Output the [X, Y] coordinate of the center of the cell containing the given text.  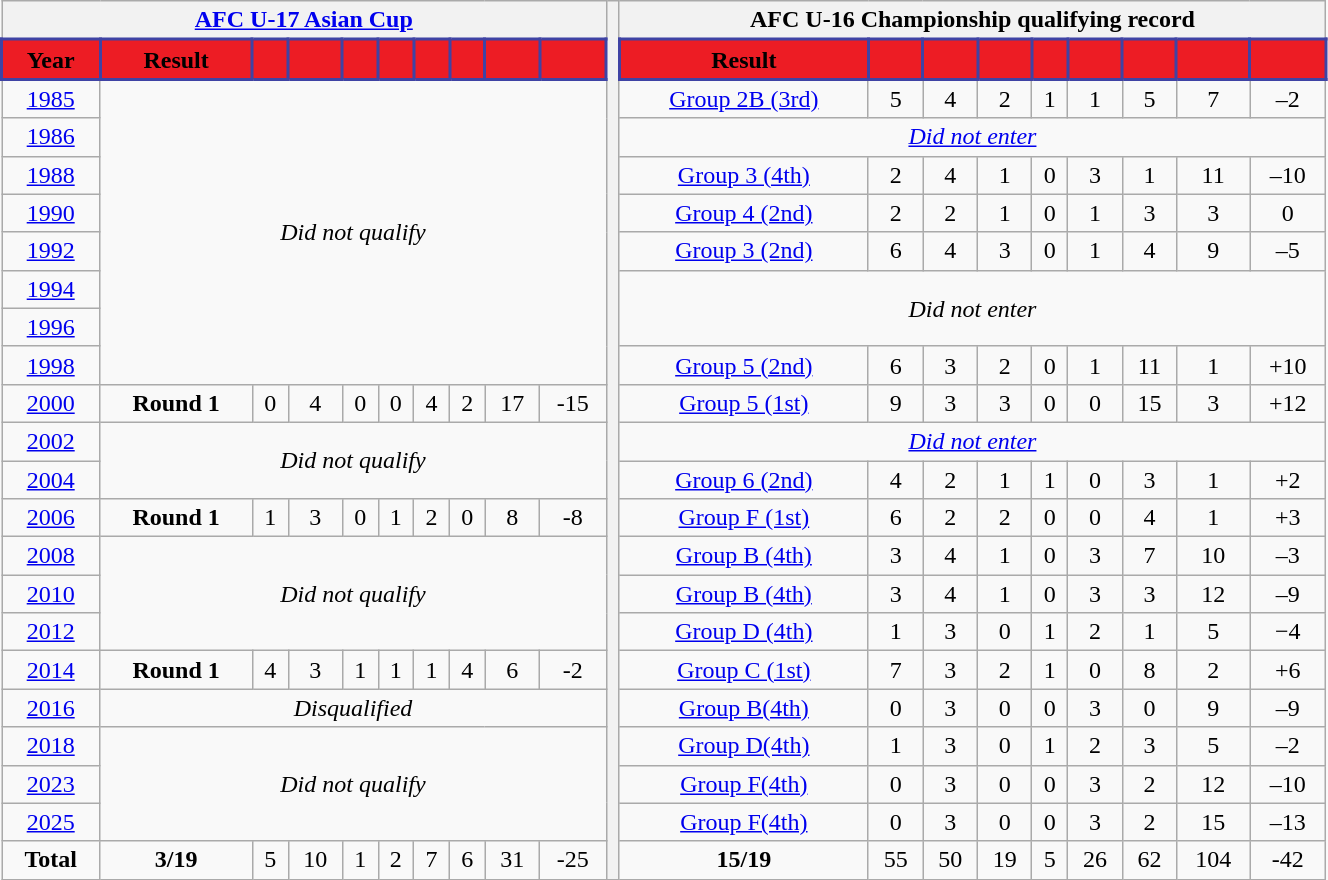
104 [1214, 860]
-42 [1288, 860]
Group 3 (2nd) [744, 251]
55 [895, 860]
+10 [1288, 365]
-2 [572, 670]
3/19 [176, 860]
1992 [51, 251]
Group 6 (2nd) [744, 479]
Group B(4th) [744, 708]
2004 [51, 479]
–3 [1288, 556]
+12 [1288, 403]
2006 [51, 518]
31 [512, 860]
1985 [51, 98]
62 [1149, 860]
2016 [51, 708]
2000 [51, 403]
+6 [1288, 670]
1996 [51, 327]
Group 2B (3rd) [744, 98]
50 [950, 860]
+2 [1288, 479]
2025 [51, 822]
2018 [51, 746]
Group 4 (2nd) [744, 213]
1988 [51, 175]
Group 5 (1st) [744, 403]
Group D(4th) [744, 746]
Group C (1st) [744, 670]
1990 [51, 213]
−4 [1288, 632]
2023 [51, 784]
Year [51, 60]
1994 [51, 289]
Disqualified [353, 708]
2014 [51, 670]
19 [1004, 860]
Total [51, 860]
-15 [572, 403]
17 [512, 403]
–5 [1288, 251]
2002 [51, 441]
-25 [572, 860]
2012 [51, 632]
-8 [572, 518]
Group 5 (2nd) [744, 365]
Group D (4th) [744, 632]
Group 3 (4th) [744, 175]
+3 [1288, 518]
Group F (1st) [744, 518]
2008 [51, 556]
26 [1095, 860]
2010 [51, 594]
AFC U-17 Asian Cup [304, 20]
AFC U-16 Championship qualifying record [972, 20]
1986 [51, 137]
1998 [51, 365]
15/19 [744, 860]
–13 [1288, 822]
